Determine the (X, Y) coordinate at the center of the cell enclosing the given text.  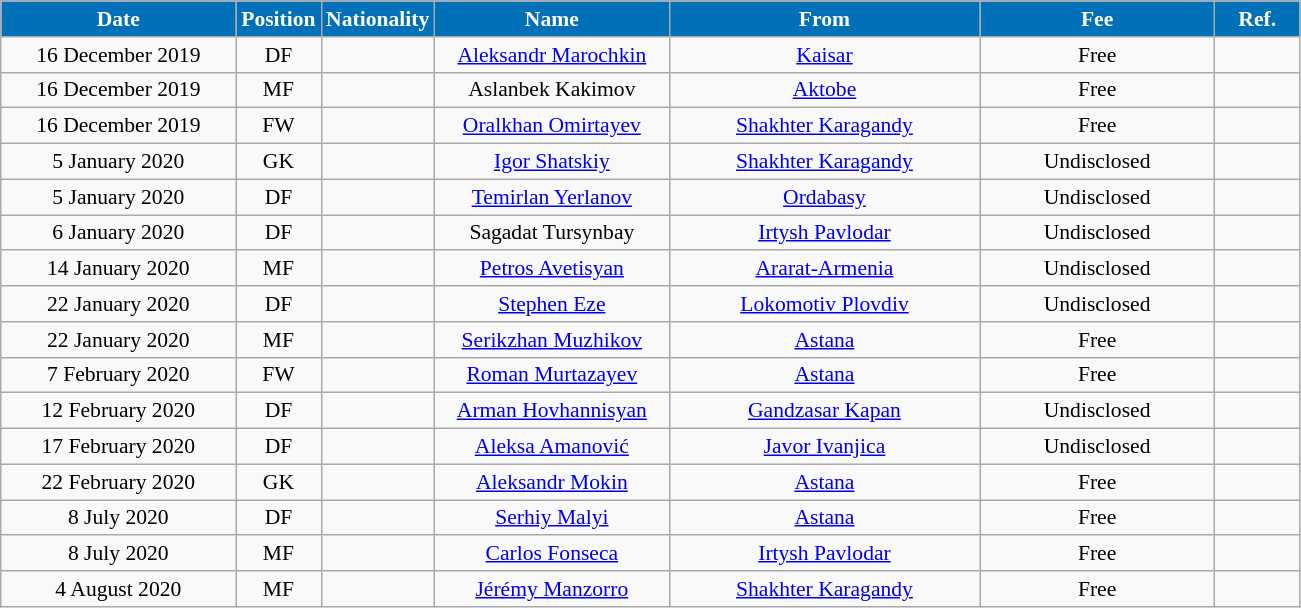
6 January 2020 (118, 233)
Aleksandr Marochkin (552, 55)
Lokomotiv Plovdiv (824, 304)
12 February 2020 (118, 411)
Stephen Eze (552, 304)
Aleksandr Mokin (552, 482)
Date (118, 19)
7 February 2020 (118, 375)
Igor Shatskiy (552, 162)
17 February 2020 (118, 447)
Ref. (1258, 19)
Roman Murtazayev (552, 375)
From (824, 19)
Aslanbek Kakimov (552, 90)
Carlos Fonseca (552, 554)
Arman Hovhannisyan (552, 411)
22 February 2020 (118, 482)
Oralkhan Omirtayev (552, 126)
Sagadat Tursynbay (552, 233)
Serikzhan Muzhikov (552, 340)
Jérémy Manzorro (552, 589)
14 January 2020 (118, 269)
Nationality (378, 19)
Petros Avetisyan (552, 269)
Position (278, 19)
Javor Ivanjica (824, 447)
Kaisar (824, 55)
Name (552, 19)
Aleksa Amanović (552, 447)
4 August 2020 (118, 589)
Temirlan Yerlanov (552, 197)
Aktobe (824, 90)
Gandzasar Kapan (824, 411)
Ordabasy (824, 197)
Ararat-Armenia (824, 269)
Serhiy Malyi (552, 518)
Fee (1098, 19)
